Locate the cell with the specified text and output its [x, y] center coordinate. 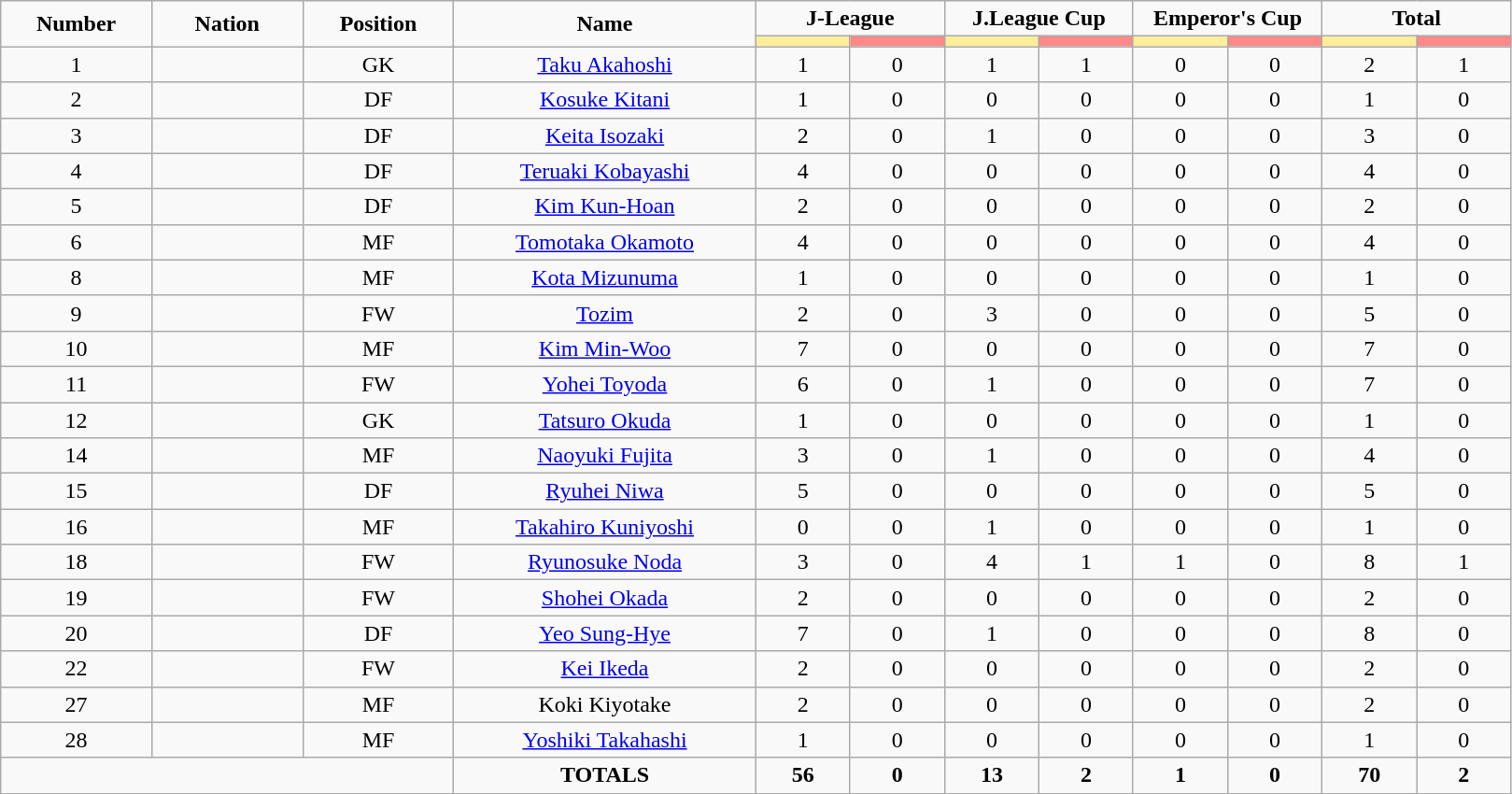
18 [77, 562]
Koki Kiyotake [605, 704]
Kim Kun-Hoan [605, 206]
15 [77, 491]
Shohei Okada [605, 598]
Yohei Toyoda [605, 384]
13 [992, 775]
28 [77, 740]
27 [77, 704]
Kim Min-Woo [605, 348]
Teruaki Kobayashi [605, 171]
Naoyuki Fujita [605, 456]
Yoshiki Takahashi [605, 740]
22 [77, 669]
Nation [227, 24]
56 [803, 775]
14 [77, 456]
12 [77, 419]
19 [77, 598]
Name [605, 24]
Total [1417, 19]
Tomotaka Okamoto [605, 242]
9 [77, 313]
Kota Mizunuma [605, 277]
TOTALS [605, 775]
11 [77, 384]
16 [77, 527]
Position [378, 24]
Number [77, 24]
J.League Cup [1039, 19]
Yeo Sung-Hye [605, 633]
Emperor's Cup [1227, 19]
70 [1369, 775]
Ryuhei Niwa [605, 491]
Kei Ikeda [605, 669]
10 [77, 348]
Keita Isozaki [605, 135]
J-League [850, 19]
Takahiro Kuniyoshi [605, 527]
Tozim [605, 313]
Tatsuro Okuda [605, 419]
Ryunosuke Noda [605, 562]
20 [77, 633]
Kosuke Kitani [605, 100]
Taku Akahoshi [605, 64]
